From the cell containing the given text, extract its center point as [X, Y] coordinate. 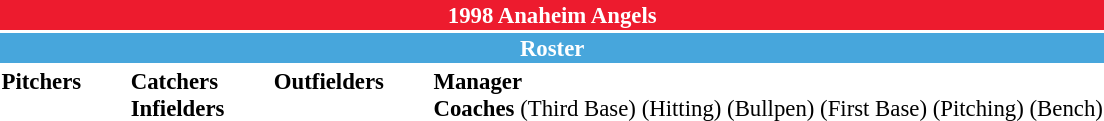
1998 Anaheim Angels [552, 15]
Roster [552, 48]
